Find where the given text appears and provide that cell's center as [X, Y] coordinate. 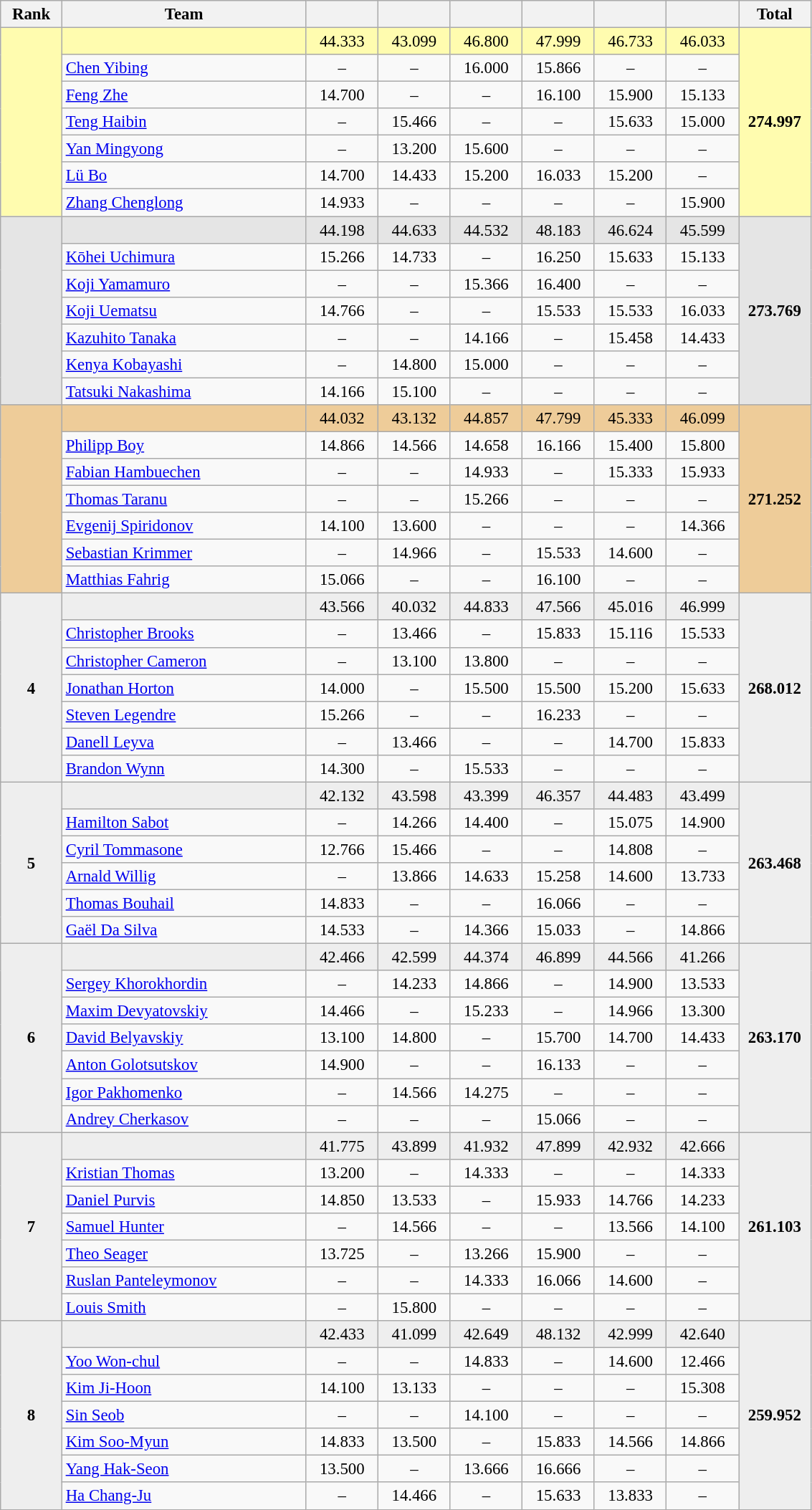
Koji Uematsu [183, 310]
Sin Seob [183, 1415]
Danell Leyva [183, 742]
13.566 [631, 1227]
15.116 [631, 634]
41.099 [414, 1334]
Cyril Tommasone [183, 849]
43.132 [414, 419]
273.769 [774, 311]
Hamilton Sabot [183, 823]
15.700 [559, 1038]
13.666 [486, 1469]
Daniel Purvis [183, 1200]
Rank [32, 14]
268.012 [774, 688]
43.899 [414, 1146]
Sebastian Krimmer [183, 553]
Zhang Chenglong [183, 203]
Thomas Taranu [183, 500]
15.333 [631, 472]
16.666 [559, 1469]
46.899 [559, 957]
46.033 [702, 42]
47.899 [559, 1146]
43.598 [414, 795]
Maxim Devyatovskiy [183, 1011]
13.266 [486, 1253]
44.857 [486, 419]
14.400 [486, 823]
14.300 [343, 769]
12.766 [343, 849]
Thomas Bouhail [183, 904]
47.566 [559, 607]
Jonathan Horton [183, 688]
48.132 [559, 1334]
Philipp Boy [183, 445]
259.952 [774, 1415]
Louis Smith [183, 1307]
14.850 [343, 1200]
46.733 [631, 42]
Igor Pakhomenko [183, 1092]
15.033 [559, 930]
48.183 [559, 230]
274.997 [774, 122]
Yoo Won-chul [183, 1362]
44.198 [343, 230]
14.633 [486, 876]
44.032 [343, 419]
47.999 [559, 42]
42.132 [343, 795]
Ruslan Panteleymonov [183, 1281]
44.483 [631, 795]
45.016 [631, 607]
42.466 [343, 957]
263.468 [774, 863]
41.932 [486, 1146]
Theo Seager [183, 1253]
41.266 [702, 957]
Tatsuki Nakashima [183, 391]
14.000 [343, 688]
5 [32, 863]
16.000 [486, 68]
47.799 [559, 419]
43.566 [343, 607]
263.170 [774, 1038]
Sergey Khorokhordin [183, 984]
42.649 [486, 1334]
Teng Haibin [183, 122]
6 [32, 1038]
15.458 [631, 338]
16.233 [559, 715]
44.833 [486, 607]
14.733 [414, 257]
15.233 [486, 1011]
12.466 [702, 1362]
15.400 [631, 445]
Ha Chang-Ju [183, 1496]
15.100 [414, 391]
40.032 [414, 607]
Kristian Thomas [183, 1172]
Fabian Hambuechen [183, 472]
14.658 [486, 445]
Gaël Da Silva [183, 930]
16.250 [559, 257]
13.866 [414, 876]
42.932 [631, 1146]
44.566 [631, 957]
46.357 [559, 795]
42.433 [343, 1334]
Christopher Brooks [183, 634]
Yang Hak-Seon [183, 1469]
15.075 [631, 823]
16.166 [559, 445]
44.633 [414, 230]
Matthias Fahrig [183, 580]
Kōhei Uchimura [183, 257]
Christopher Cameron [183, 661]
Anton Golotsutskov [183, 1065]
14.808 [631, 849]
42.640 [702, 1334]
46.624 [631, 230]
7 [32, 1227]
46.800 [486, 42]
46.999 [702, 607]
15.600 [486, 149]
45.599 [702, 230]
Andrey Cherkasov [183, 1119]
42.999 [631, 1334]
Kenya Kobayashi [183, 365]
Arnald Willig [183, 876]
15.366 [486, 284]
16.400 [559, 284]
Yan Mingyong [183, 149]
42.599 [414, 957]
Feng Zhe [183, 95]
13.833 [631, 1496]
46.099 [702, 419]
41.775 [343, 1146]
Kim Ji-Hoon [183, 1388]
14.275 [486, 1092]
Kim Soo-Myun [183, 1442]
16.133 [559, 1065]
43.099 [414, 42]
13.133 [414, 1388]
Steven Legendre [183, 715]
15.308 [702, 1388]
Samuel Hunter [183, 1227]
44.333 [343, 42]
44.532 [486, 230]
13.725 [343, 1253]
Evgenij Spiridonov [183, 526]
15.258 [559, 876]
261.103 [774, 1227]
13.600 [414, 526]
Kazuhito Tanaka [183, 338]
Lü Bo [183, 176]
43.499 [702, 795]
David Belyavskiy [183, 1038]
14.533 [343, 930]
Brandon Wynn [183, 769]
13.733 [702, 876]
13.300 [702, 1011]
4 [32, 688]
14.266 [414, 823]
15.866 [559, 68]
43.399 [486, 795]
45.333 [631, 419]
Koji Yamamuro [183, 284]
42.666 [702, 1146]
Chen Yibing [183, 68]
8 [32, 1415]
44.374 [486, 957]
271.252 [774, 499]
Total [774, 14]
13.800 [486, 661]
Team [183, 14]
